Extract the [x, y] coordinate from the center of the cell holding the provided text.  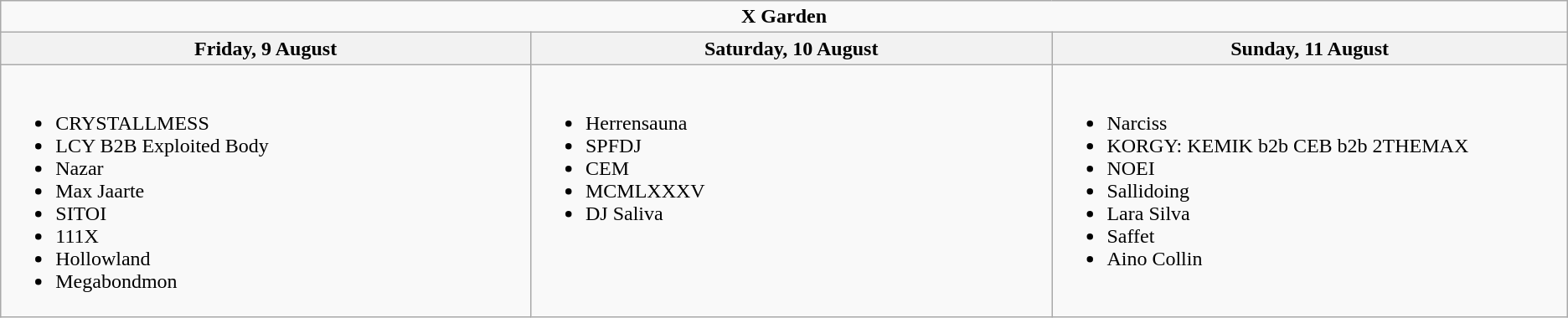
NarcissKORGY: KEMIK b2b CEB b2b 2THEMAXNOEISallidoingLara SilvaSaffetAino Collin [1310, 191]
HerrensaunaSPFDJCEMMCMLXXXVDJ Saliva [791, 191]
Sunday, 11 August [1310, 49]
Friday, 9 August [266, 49]
CRYSTALLMESSLCY B2B Exploited BodyNazarMax JaarteSITOI111XHollowlandMegabondmon [266, 191]
X Garden [784, 17]
Saturday, 10 August [791, 49]
